Locate the cell with the specified text and output its (X, Y) center coordinate. 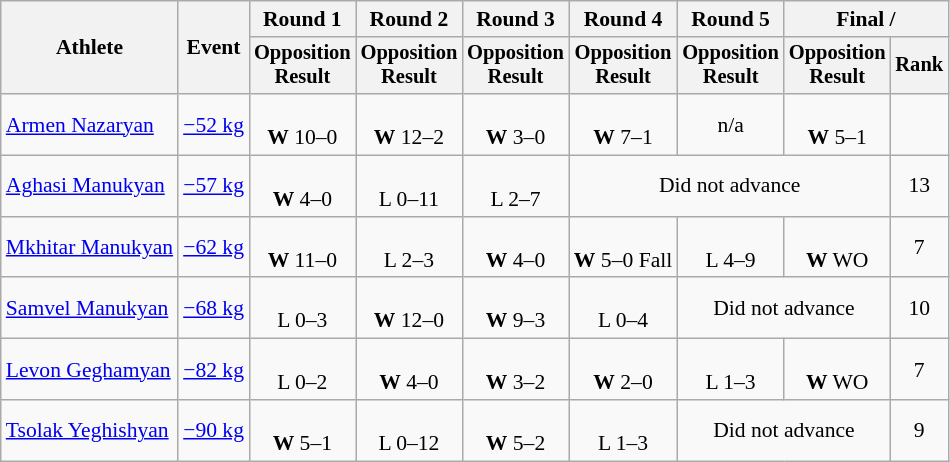
13 (919, 186)
W 11–0 (302, 248)
Round 4 (623, 19)
W 5–0 Fall (623, 248)
Levon Geghamyan (90, 370)
Samvel Manukyan (90, 308)
W 10–0 (302, 124)
L 0–4 (623, 308)
W 2–0 (623, 370)
−90 kg (214, 430)
Round 3 (516, 19)
9 (919, 430)
Final / (866, 19)
W 12–2 (410, 124)
L 0–12 (410, 430)
Athlete (90, 48)
W 12–0 (410, 308)
L 2–7 (516, 186)
Round 1 (302, 19)
−62 kg (214, 248)
W 7–1 (623, 124)
−52 kg (214, 124)
n/a (730, 124)
L 0–2 (302, 370)
Mkhitar Manukyan (90, 248)
W 3–0 (516, 124)
Round 5 (730, 19)
W 5–2 (516, 430)
L 0–3 (302, 308)
W 9–3 (516, 308)
−82 kg (214, 370)
Round 2 (410, 19)
−68 kg (214, 308)
L 2–3 (410, 248)
Event (214, 48)
W 3–2 (516, 370)
10 (919, 308)
Rank (919, 66)
Tsolak Yeghishyan (90, 430)
Aghasi Manukyan (90, 186)
−57 kg (214, 186)
L 4–9 (730, 248)
L 0–11 (410, 186)
Armen Nazaryan (90, 124)
